Pinpoint the cell where the given text exists, returning its [x, y] midpoint coordinate. 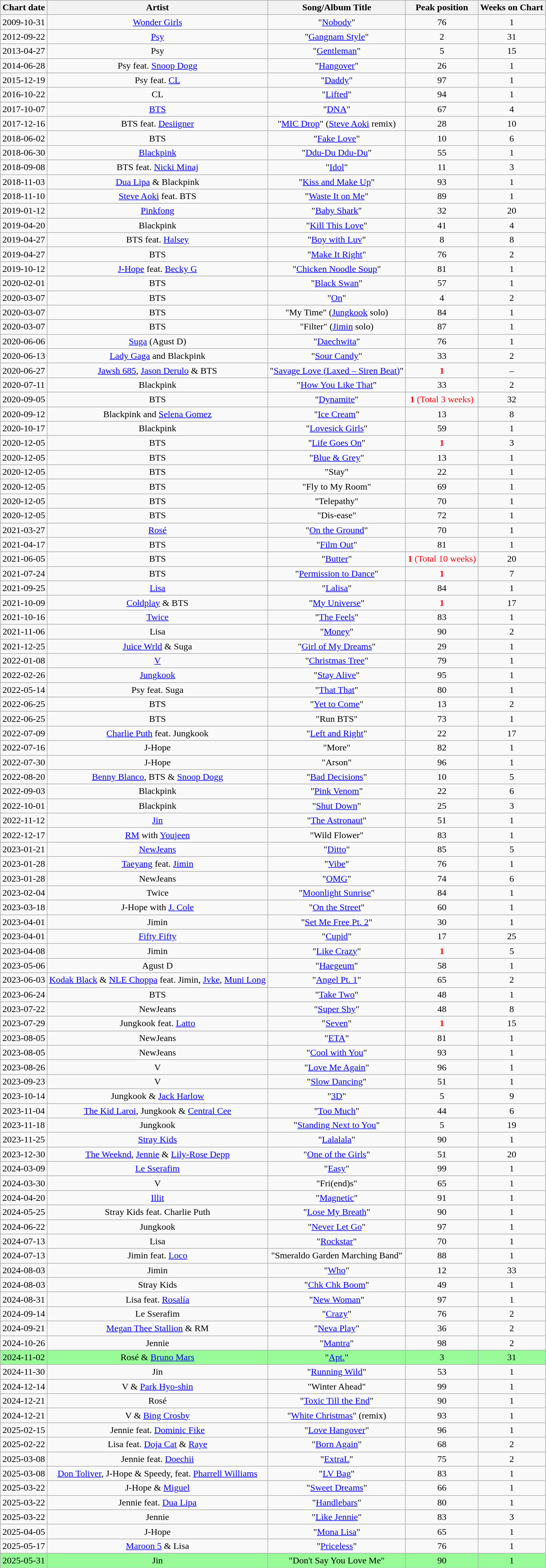
2021-10-09 [24, 602]
"Christmas Tree" [337, 661]
2019-04-20 [24, 225]
"Easy" [337, 1169]
2015-12-19 [24, 80]
2019-10-12 [24, 269]
Coldplay & BTS [158, 602]
"More" [337, 748]
85 [442, 849]
"Like Jennie" [337, 1517]
"My Universe" [337, 602]
"Dynamite" [337, 399]
"Telepathy" [337, 501]
"Yet to Come" [337, 704]
2022-05-14 [24, 690]
"Daddy" [337, 80]
2021-10-16 [24, 617]
Suga (Agust D) [158, 341]
Peak position [442, 8]
Psy feat. Snoop Dogg [158, 66]
2019-01-12 [24, 211]
"Blue & Grey" [337, 458]
74 [442, 878]
2020-09-05 [24, 399]
2023-07-29 [24, 1023]
"White Christmas" (remix) [337, 1415]
49 [442, 1285]
Artist [158, 8]
2022-07-09 [24, 733]
"Slow Dancing" [337, 1081]
Chart date [24, 8]
Weeks on Chart [512, 8]
19 [512, 1125]
The Weeknd, Jennie & Lily-Rose Depp [158, 1154]
"Life Goes On" [337, 443]
68 [442, 1444]
"Handlebars" [337, 1502]
2023-03-18 [24, 908]
"Money" [337, 631]
12 [442, 1270]
"Kiss and Make Up" [337, 182]
The Kid Laroi, Jungkook & Central Cee [158, 1111]
Jungkook & Jack Harlow [158, 1096]
2022-07-30 [24, 762]
"Set Me Free Pt. 2" [337, 922]
"Left and Right" [337, 733]
"DNA" [337, 109]
30 [442, 922]
"Mantra" [337, 1343]
BTS feat. Desiigner [158, 124]
2024-09-21 [24, 1328]
Song/Album Title [337, 8]
Steve Aoki feat. BTS [158, 196]
2021-04-17 [24, 545]
94 [442, 95]
"Moonlight Sunrise" [337, 893]
"Love Hangover" [337, 1430]
Pinkfong [158, 211]
2023-11-25 [24, 1140]
"Angel Pt. 1" [337, 980]
2020-10-17 [24, 429]
"Mona Lisa" [337, 1531]
Wonder Girls [158, 22]
"Arson" [337, 762]
2025-02-22 [24, 1444]
"Dis-ease" [337, 516]
2018-06-02 [24, 138]
Psy feat. CL [158, 80]
Psy feat. Suga [158, 690]
"Fly to My Room" [337, 487]
"ETA" [337, 1038]
"Rockstar" [337, 1241]
"Smeraldo Garden Marching Band" [337, 1256]
2021-03-27 [24, 530]
"Super Shy" [337, 1009]
2013-04-27 [24, 51]
2012-09-22 [24, 37]
"Lifted" [337, 95]
"Gentleman" [337, 51]
"How You Like That" [337, 385]
"Love Me Again" [337, 1067]
2023-05-06 [24, 966]
"Too Much" [337, 1111]
1 (Total 10 weeks) [442, 559]
"Lalisa" [337, 588]
1 (Total 3 weeks) [442, 399]
2023-09-23 [24, 1081]
2023-04-08 [24, 951]
Maroon 5 & Lisa [158, 1546]
67 [442, 109]
2022-12-17 [24, 835]
2025-02-15 [24, 1430]
2021-09-25 [24, 588]
"OMG" [337, 878]
29 [442, 646]
82 [442, 748]
59 [442, 429]
"The Feels" [337, 617]
2023-06-24 [24, 994]
2023-06-03 [24, 980]
"Baby Shark" [337, 211]
2023-12-30 [24, 1154]
91 [442, 1198]
"Sweet Dreams" [337, 1488]
Fifty Fifty [158, 937]
"Take Two" [337, 994]
J-Hope feat. Becky G [158, 269]
9 [512, 1096]
2023-11-18 [24, 1125]
41 [442, 225]
"Don't Say You Love Me" [337, 1560]
Megan Thee Stallion & RM [158, 1328]
"Lose My Breath" [337, 1212]
2018-11-03 [24, 182]
"On the Street" [337, 908]
Juice Wrld & Suga [158, 646]
Taeyang feat. Jimin [158, 864]
2025-05-31 [24, 1560]
"Chicken Noodle Soup" [337, 269]
"Ddu-Du Ddu-Du" [337, 153]
Kodak Black & NLE Choppa feat. Jimin, Jvke, Muni Long [158, 980]
Dua Lipa & Blackpink [158, 182]
2024-03-30 [24, 1183]
Jennie feat. Doechii [158, 1459]
"Toxic Till the End" [337, 1401]
2022-11-12 [24, 820]
"Film Out" [337, 545]
2022-09-03 [24, 791]
2014-06-28 [24, 66]
53 [442, 1372]
2025-05-17 [24, 1546]
55 [442, 153]
2024-04-20 [24, 1198]
75 [442, 1459]
"Running Wild" [337, 1372]
V & Park Hyo-shin [158, 1386]
"Kill This Love" [337, 225]
"Like Crazy" [337, 951]
2024-09-14 [24, 1314]
2023-02-04 [24, 893]
BTS feat. Nicki Minaj [158, 167]
Illit [158, 1198]
"Idol" [337, 167]
89 [442, 196]
Blackpink and Selena Gomez [158, 414]
J-Hope & Miguel [158, 1488]
98 [442, 1343]
36 [442, 1328]
69 [442, 487]
"Lalalala" [337, 1140]
Jennie feat. Dominic Fike [158, 1430]
2021-06-05 [24, 559]
2021-11-06 [24, 631]
"3D" [337, 1096]
"Pink Venom" [337, 791]
88 [442, 1256]
2021-12-25 [24, 646]
"Filter" (Jimin solo) [337, 327]
"Lovesick Girls" [337, 429]
"Standing Next to You" [337, 1125]
95 [442, 675]
"On" [337, 298]
"On the Ground" [337, 530]
2024-12-14 [24, 1386]
28 [442, 124]
"Neva Play" [337, 1328]
"Daechwita" [337, 341]
"Stay Alive" [337, 675]
2022-10-01 [24, 806]
2025-04-05 [24, 1531]
2020-07-11 [24, 385]
2024-05-25 [24, 1212]
44 [442, 1111]
Benny Blanco, BTS & Snoop Dogg [158, 777]
"MIC Drop" (Steve Aoki remix) [337, 124]
"Who" [337, 1270]
Lady Gaga and Blackpink [158, 356]
"Never Let Go" [337, 1227]
"Permission to Dance" [337, 574]
"Black Swan" [337, 283]
"Butter" [337, 559]
2021-07-24 [24, 574]
2022-02-26 [24, 675]
V & Bing Crosby [158, 1415]
"Chk Chk Boom" [337, 1285]
Jimin feat. Loco [158, 1256]
"Stay" [337, 472]
57 [442, 283]
"The Astronaut" [337, 820]
"Fri(end)s" [337, 1183]
"That That" [337, 690]
2020-06-27 [24, 370]
Agust D [158, 966]
"Savage Love (Laxed – Siren Beat)" [337, 370]
2023-11-04 [24, 1111]
2016-10-22 [24, 95]
2024-03-09 [24, 1169]
"Girl of My Dreams" [337, 646]
"Make It Right" [337, 254]
"Bad Decisions" [337, 777]
"Seven" [337, 1023]
2020-06-06 [24, 341]
2023-08-26 [24, 1067]
"Run BTS" [337, 719]
"Priceless" [337, 1546]
"Cool with You" [337, 1052]
Lisa feat. Rosalía [158, 1299]
2017-10-07 [24, 109]
87 [442, 327]
2023-07-22 [24, 1009]
"Waste It on Me" [337, 196]
2022-08-20 [24, 777]
58 [442, 966]
2009-10-31 [24, 22]
"Gangnam Style" [337, 37]
"Born Again" [337, 1444]
Jawsh 685, Jason Derulo & BTS [158, 370]
2024-08-31 [24, 1299]
"My Time" (Jungkook solo) [337, 312]
Stray Kids feat. Charlie Puth [158, 1212]
J-Hope with J. Cole [158, 908]
2022-01-08 [24, 661]
7 [512, 574]
2024-11-30 [24, 1372]
"Cupid" [337, 937]
"Wild Flower" [337, 835]
"Haegeum" [337, 966]
RM with Youjeen [158, 835]
– [512, 370]
2023-10-14 [24, 1096]
Lisa feat. Doja Cat & Raye [158, 1444]
2017-12-16 [24, 124]
26 [442, 66]
"New Woman" [337, 1299]
"One of the Girls" [337, 1154]
Rosé & Bruno Mars [158, 1358]
"Ice Cream" [337, 414]
2018-09-08 [24, 167]
2020-09-12 [24, 414]
11 [442, 167]
"Vibe" [337, 864]
Charlie Puth feat. Jungkook [158, 733]
"Shut Down" [337, 806]
"Magnetic" [337, 1198]
"Apt." [337, 1358]
2022-07-16 [24, 748]
66 [442, 1488]
CL [158, 95]
2024-10-26 [24, 1343]
2020-02-01 [24, 283]
"ExtraL" [337, 1459]
"Sour Candy" [337, 356]
2018-11-10 [24, 196]
Jennie feat. Dua Lipa [158, 1502]
"Nobody" [337, 22]
BTS feat. Halsey [158, 240]
"Ditto" [337, 849]
"Crazy" [337, 1314]
"Boy with Luv" [337, 240]
"Fake Love" [337, 138]
73 [442, 719]
79 [442, 661]
"LV Bag" [337, 1473]
2024-11-02 [24, 1358]
"Winter Ahead" [337, 1386]
2023-01-21 [24, 849]
2018-06-30 [24, 153]
2024-06-22 [24, 1227]
"Hangover" [337, 66]
72 [442, 516]
2020-06-13 [24, 356]
60 [442, 908]
Jungkook feat. Latto [158, 1023]
Don Toliver, J-Hope & Speedy, feat. Pharrell Williams [158, 1473]
